For the text-containing cell, return its midpoint in (X, Y) coordinate format. 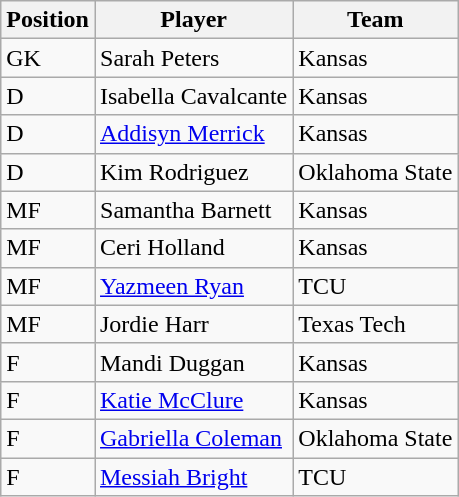
Texas Tech (376, 324)
Sarah Peters (193, 58)
Mandi Duggan (193, 362)
Kim Rodriguez (193, 172)
Messiah Bright (193, 477)
Player (193, 20)
Gabriella Coleman (193, 438)
Ceri Holland (193, 248)
Isabella Cavalcante (193, 96)
Jordie Harr (193, 324)
Team (376, 20)
Yazmeen Ryan (193, 286)
Katie McClure (193, 400)
Samantha Barnett (193, 210)
Addisyn Merrick (193, 134)
Position (48, 20)
GK (48, 58)
